Determine the (X, Y) coordinate at the center of the cell enclosing the given text.  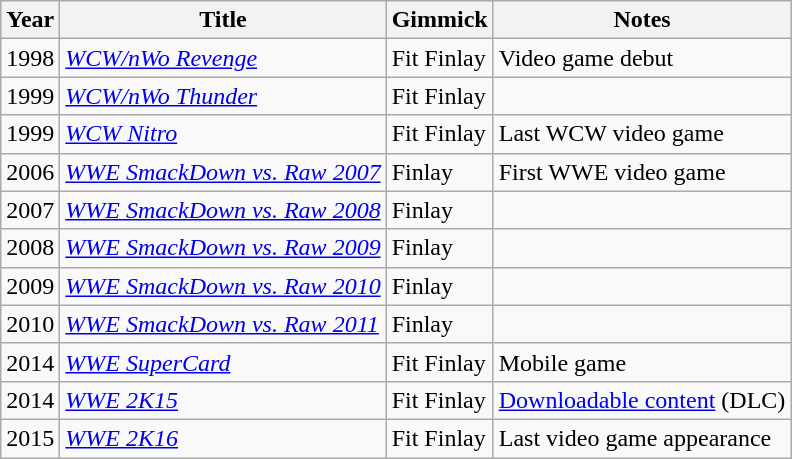
Mobile game (642, 362)
WWE SmackDown vs. Raw 2009 (223, 248)
WCW Nitro (223, 134)
2010 (30, 324)
WWE SmackDown vs. Raw 2007 (223, 172)
First WWE video game (642, 172)
2009 (30, 286)
Last WCW video game (642, 134)
WWE SmackDown vs. Raw 2010 (223, 286)
Last video game appearance (642, 438)
Downloadable content (DLC) (642, 400)
2007 (30, 210)
Gimmick (440, 20)
2008 (30, 248)
WWE SmackDown vs. Raw 2011 (223, 324)
WCW/nWo Revenge (223, 58)
WCW/nWo Thunder (223, 96)
WWE 2K15 (223, 400)
WWE 2K16 (223, 438)
Notes (642, 20)
1998 (30, 58)
2015 (30, 438)
WWE SuperCard (223, 362)
2006 (30, 172)
Year (30, 20)
WWE SmackDown vs. Raw 2008 (223, 210)
Video game debut (642, 58)
Title (223, 20)
